Scan for the cell matching the given text and deliver its [x, y] coordinate at center. 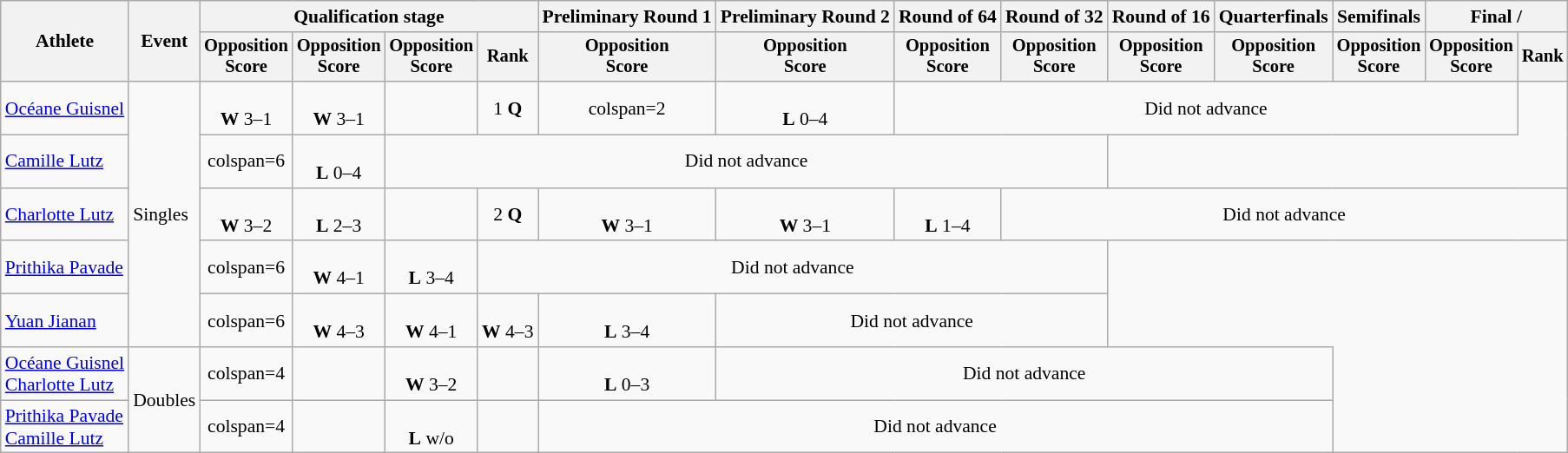
Doubles [164, 400]
L 1–4 [948, 215]
L 0–3 [627, 373]
Semifinals [1379, 16]
Event [164, 42]
colspan=2 [627, 108]
Yuan Jianan [64, 321]
Preliminary Round 2 [806, 16]
Final / [1496, 16]
Athlete [64, 42]
Singles [164, 214]
Round of 16 [1162, 16]
Charlotte Lutz [64, 215]
L w/o [431, 427]
L 2–3 [339, 215]
Round of 32 [1054, 16]
Qualification stage [368, 16]
Océane GuisnelCharlotte Lutz [64, 373]
Prithika PavadeCamille Lutz [64, 427]
Quarterfinals [1274, 16]
Prithika Pavade [64, 267]
Round of 64 [948, 16]
1 Q [507, 108]
Océane Guisnel [64, 108]
Preliminary Round 1 [627, 16]
2 Q [507, 215]
Camille Lutz [64, 161]
